For the text-containing cell, return its midpoint in (X, Y) coordinate format. 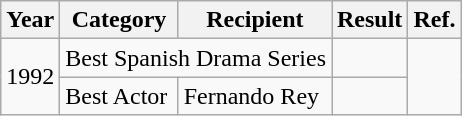
Ref. (434, 20)
Best Spanish Drama Series (196, 58)
Best Actor (119, 96)
Year (30, 20)
Category (119, 20)
Fernando Rey (254, 96)
Recipient (254, 20)
Result (370, 20)
1992 (30, 77)
